Determine the (x, y) coordinate at the center of the cell enclosing the given text.  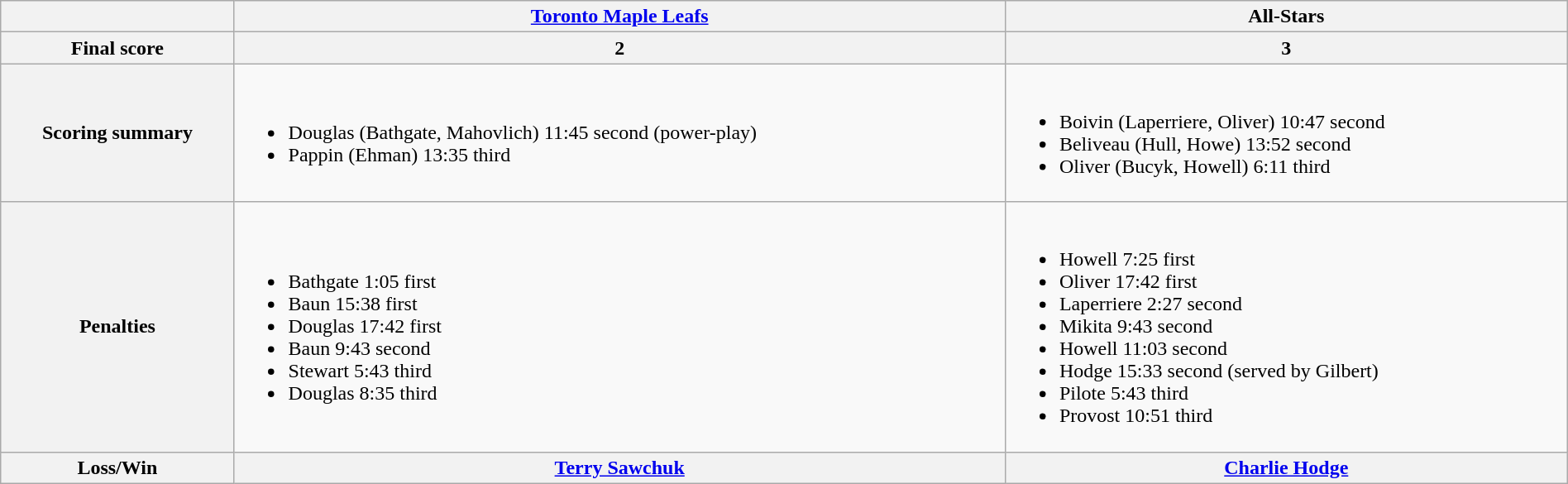
Bathgate 1:05 firstBaun 15:38 firstDouglas 17:42 firstBaun 9:43 secondStewart 5:43 thirdDouglas 8:35 third (619, 327)
Douglas (Bathgate, Mahovlich) 11:45 second (power-play)Pappin (Ehman) 13:35 third (619, 132)
All-Stars (1286, 17)
Charlie Hodge (1286, 467)
Toronto Maple Leafs (619, 17)
Final score (117, 48)
Scoring summary (117, 132)
3 (1286, 48)
Terry Sawchuk (619, 467)
Loss/Win (117, 467)
Penalties (117, 327)
Boivin (Laperriere, Oliver) 10:47 secondBeliveau (Hull, Howe) 13:52 secondOliver (Bucyk, Howell) 6:11 third (1286, 132)
2 (619, 48)
